Provide the (X, Y) coordinate of the cell's center where the given text is located.  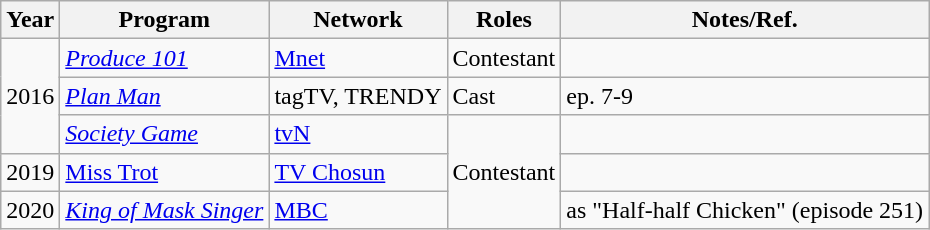
ep. 7-9 (745, 96)
Produce 101 (164, 58)
Mnet (358, 58)
Program (164, 20)
Society Game (164, 134)
tvN (358, 134)
Network (358, 20)
MBC (358, 210)
as "Half-half Chicken" (episode 251) (745, 210)
Cast (504, 96)
2016 (30, 96)
2019 (30, 172)
Roles (504, 20)
2020 (30, 210)
TV Chosun (358, 172)
Notes/Ref. (745, 20)
tagTV, TRENDY (358, 96)
Plan Man (164, 96)
Miss Trot (164, 172)
King of Mask Singer (164, 210)
Year (30, 20)
